Provide the (x, y) coordinate of the cell's center where the given text is located.  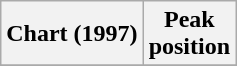
Peakposition (189, 34)
Chart (1997) (72, 34)
